Locate the cell with the specified text and output its (x, y) center coordinate. 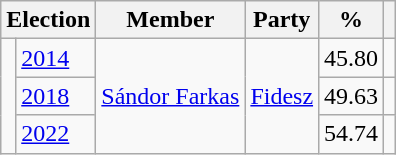
Election (48, 20)
2022 (56, 134)
2018 (56, 96)
Sándor Farkas (170, 96)
2014 (56, 58)
Fidesz (282, 96)
54.74 (352, 134)
Party (282, 20)
% (352, 20)
Member (170, 20)
45.80 (352, 58)
49.63 (352, 96)
